Detect which cell encompasses the target text, then output its [x, y] center coordinate. 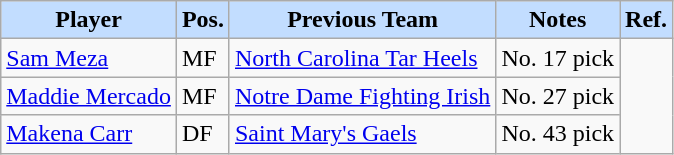
No. 43 pick [558, 134]
Player [89, 20]
DF [202, 134]
Sam Meza [89, 58]
Pos. [202, 20]
Saint Mary's Gaels [362, 134]
Maddie Mercado [89, 96]
No. 27 pick [558, 96]
Ref. [646, 20]
Previous Team [362, 20]
Notes [558, 20]
No. 17 pick [558, 58]
Makena Carr [89, 134]
North Carolina Tar Heels [362, 58]
Notre Dame Fighting Irish [362, 96]
